Return (X, Y) of the center of cell containing provided text 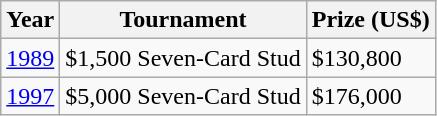
$176,000 (370, 96)
$5,000 Seven-Card Stud (183, 96)
1997 (30, 96)
$130,800 (370, 58)
Year (30, 20)
$1,500 Seven-Card Stud (183, 58)
Tournament (183, 20)
Prize (US$) (370, 20)
1989 (30, 58)
